For the text-containing cell, return its midpoint in (X, Y) coordinate format. 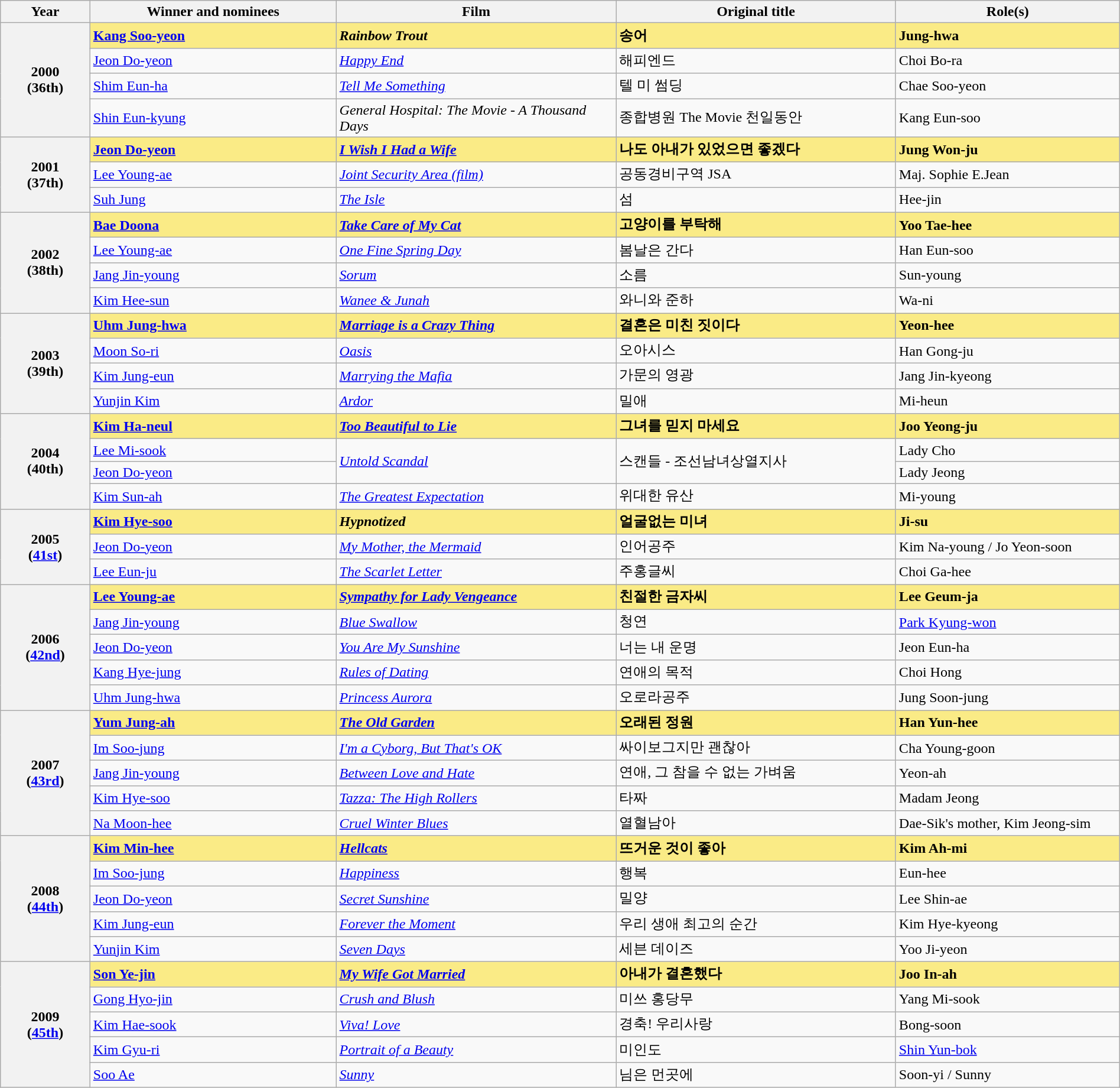
Jung Won-ju (1008, 150)
Blue Swallow (476, 622)
그녀를 믿지 마세요 (756, 427)
Sorum (476, 275)
Lady Jeong (1008, 472)
Portrait of a Beauty (476, 1050)
Yum Jung-ah (213, 723)
우리 생애 최고의 순간 (756, 924)
Suh Jung (213, 200)
나도 아내가 있었으면 좋겠다 (756, 150)
2007(43rd) (45, 773)
밀양 (756, 898)
Han Gong-ju (1008, 351)
종합병원 The Movie 천일동안 (756, 117)
Tell Me Something (476, 86)
Yang Mi-sook (1008, 1000)
Happy End (476, 60)
My Mother, the Mermaid (476, 547)
I'm a Cyborg, But That's OK (476, 748)
Kim Ha-neul (213, 427)
Sunny (476, 1074)
Maj. Sophie E.Jean (1008, 175)
미쓰 홍당무 (756, 1000)
My Wife Got Married (476, 974)
결혼은 미친 짓이다 (756, 326)
Bong-soon (1008, 1025)
General Hospital: The Movie - A Thousand Days (476, 117)
Han Yun-hee (1008, 723)
봄날은 간다 (756, 251)
Choi Bo-ra (1008, 60)
2009(45th) (45, 1025)
너는 내 운명 (756, 648)
연애의 목적 (756, 673)
Shim Eun-ha (213, 86)
Joo In-ah (1008, 974)
The Scarlet Letter (476, 572)
경축! 우리사랑 (756, 1025)
2004(40th) (45, 461)
송어 (756, 35)
님은 먼곳에 (756, 1074)
Rainbow Trout (476, 35)
Kim Hae-sook (213, 1025)
Oasis (476, 351)
2002(38th) (45, 262)
Dae-Sik's mother, Kim Jeong-sim (1008, 824)
Sun-young (1008, 275)
Between Love and Hate (476, 773)
Ji-su (1008, 521)
위대한 유산 (756, 496)
Winner and nominees (213, 12)
Kim Sun-ah (213, 496)
Seven Days (476, 949)
타짜 (756, 798)
Happiness (476, 873)
텔 미 썸딩 (756, 86)
Film (476, 12)
Wa-ni (1008, 300)
밀애 (756, 401)
The Old Garden (476, 723)
Eun-hee (1008, 873)
Yeon-hee (1008, 326)
Moon So-ri (213, 351)
행복 (756, 873)
와니와 준하 (756, 300)
Secret Sunshine (476, 898)
Shin Eun-kyung (213, 117)
주홍글씨 (756, 572)
2003(39th) (45, 363)
Kim Na-young / Jo Yeon-soon (1008, 547)
Yoo Ji-yeon (1008, 949)
Hellcats (476, 849)
Kim Min-hee (213, 849)
Chae Soo-yeon (1008, 86)
소름 (756, 275)
You Are My Sunshine (476, 648)
청연 (756, 622)
Soo Ae (213, 1074)
The Isle (476, 200)
열혈남아 (756, 824)
세븐 데이즈 (756, 949)
Viva! Love (476, 1025)
Na Moon-hee (213, 824)
Crush and Blush (476, 1000)
The Greatest Expectation (476, 496)
Ardor (476, 401)
2008(44th) (45, 898)
Sympathy for Lady Vengeance (476, 597)
Cruel Winter Blues (476, 824)
미인도 (756, 1050)
Jang Jin-kyeong (1008, 376)
가문의 영광 (756, 376)
Take Care of My Cat (476, 225)
Bae Doona (213, 225)
Yoo Tae-hee (1008, 225)
Kang Soo-yeon (213, 35)
I Wish I Had a Wife (476, 150)
Gong Hyo-jin (213, 1000)
Han Eun-soo (1008, 251)
인어공주 (756, 547)
Joint Security Area (film) (476, 175)
Choi Hong (1008, 673)
Tazza: The High Rollers (476, 798)
Original title (756, 12)
Yeon-ah (1008, 773)
Hypnotized (476, 521)
싸이보그지만 괜찮아 (756, 748)
Too Beautiful to Lie (476, 427)
Marrying the Mafia (476, 376)
Forever the Moment (476, 924)
고양이를 부탁해 (756, 225)
아내가 결혼했다 (756, 974)
오래된 정원 (756, 723)
Untold Scandal (476, 461)
스캔들 - 조선남녀상열지사 (756, 461)
연애, 그 참을 수 없는 가벼움 (756, 773)
Son Ye-jin (213, 974)
One Fine Spring Day (476, 251)
친절한 금자씨 (756, 597)
Princess Aurora (476, 697)
2005(41st) (45, 547)
Kim Hee-sun (213, 300)
Kang Hye-jung (213, 673)
해피엔드 (756, 60)
Mi-heun (1008, 401)
Kang Eun-soo (1008, 117)
Soon-yi / Sunny (1008, 1074)
Cha Young-goon (1008, 748)
Park Kyung-won (1008, 622)
Wanee & Junah (476, 300)
Kim Gyu-ri (213, 1050)
Jeon Eun-ha (1008, 648)
Choi Ga-hee (1008, 572)
얼굴없는 미녀 (756, 521)
Mi-young (1008, 496)
Role(s) (1008, 12)
Jung Soon-jung (1008, 697)
Shin Yun-bok (1008, 1050)
공동경비구역 JSA (756, 175)
2006(42nd) (45, 648)
Lee Eun-ju (213, 572)
Lee Shin-ae (1008, 898)
뜨거운 것이 좋아 (756, 849)
Hee-jin (1008, 200)
Joo Yeong-ju (1008, 427)
2000(36th) (45, 80)
오아시스 (756, 351)
Lee Geum-ja (1008, 597)
섬 (756, 200)
Lee Mi-sook (213, 450)
Kim Hye-kyeong (1008, 924)
Year (45, 12)
Madam Jeong (1008, 798)
Lady Cho (1008, 450)
Kim Ah-mi (1008, 849)
Jung-hwa (1008, 35)
오로라공주 (756, 697)
Rules of Dating (476, 673)
2001(37th) (45, 175)
Marriage is a Crazy Thing (476, 326)
